Return (x, y) of the center of cell containing provided text 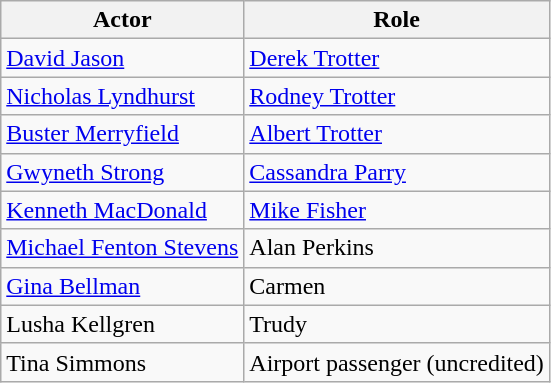
Derek Trotter (397, 58)
Nicholas Lyndhurst (122, 96)
Gina Bellman (122, 286)
Carmen (397, 286)
Albert Trotter (397, 134)
Role (397, 20)
Actor (122, 20)
Tina Simmons (122, 362)
Kenneth MacDonald (122, 210)
Trudy (397, 324)
Mike Fisher (397, 210)
Rodney Trotter (397, 96)
Buster Merryfield (122, 134)
Airport passenger (uncredited) (397, 362)
David Jason (122, 58)
Cassandra Parry (397, 172)
Michael Fenton Stevens (122, 248)
Gwyneth Strong (122, 172)
Lusha Kellgren (122, 324)
Alan Perkins (397, 248)
